Identify which cell holds the provided text, then report its (x, y) central coordinate. 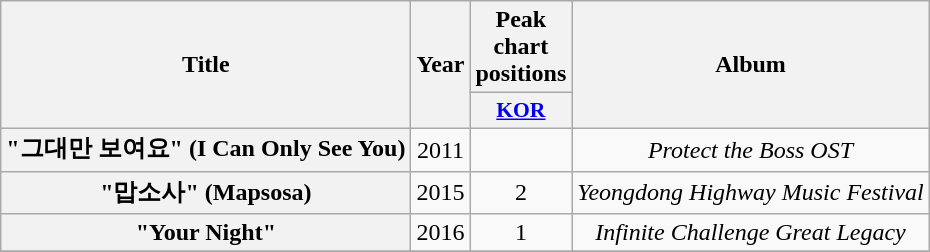
Peak chart positions (521, 47)
Protect the Boss OST (750, 150)
"그대만 보여요" (I Can Only See You) (206, 150)
2011 (440, 150)
KOR (521, 111)
Title (206, 65)
Album (750, 65)
2015 (440, 192)
Yeongdong Highway Music Festival (750, 192)
Infinite Challenge Great Legacy (750, 233)
"맙소사" (Mapsosa) (206, 192)
"Your Night" (206, 233)
1 (521, 233)
2 (521, 192)
2016 (440, 233)
Year (440, 65)
